Return the (x, y) coordinate for the center point of the cell that contains the specified text.  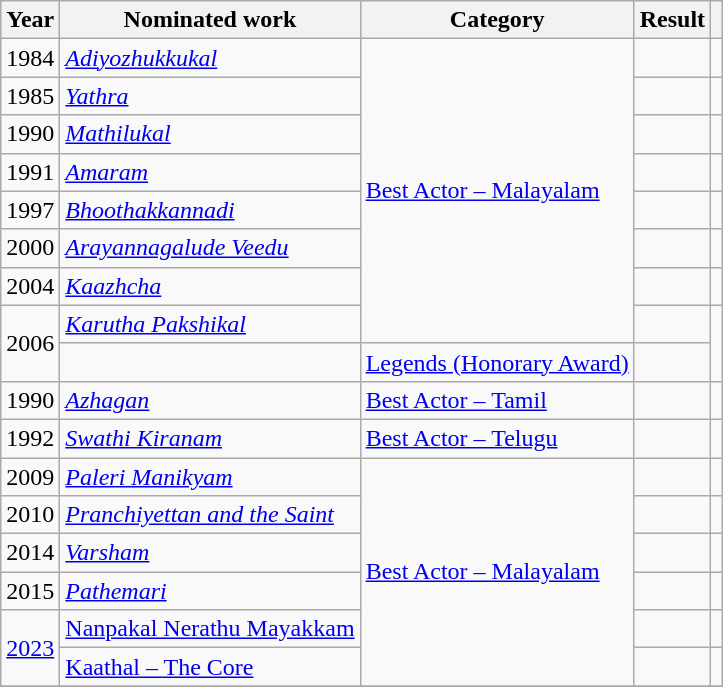
Legends (Honorary Award) (497, 362)
Swathi Kiranam (210, 438)
Azhagan (210, 400)
Mathilukal (210, 134)
2015 (30, 591)
1992 (30, 438)
Kaathal – The Core (210, 667)
Amaram (210, 172)
Kaazhcha (210, 286)
2004 (30, 286)
Nominated work (210, 20)
Paleri Manikyam (210, 477)
2009 (30, 477)
Bhoothakkannadi (210, 210)
Result (672, 20)
Year (30, 20)
Arayannagalude Veedu (210, 248)
Category (497, 20)
1991 (30, 172)
1985 (30, 96)
Karutha Pakshikal (210, 324)
1997 (30, 210)
Pathemari (210, 591)
2023 (30, 648)
2006 (30, 343)
Pranchiyettan and the Saint (210, 515)
Nanpakal Nerathu Mayakkam (210, 629)
Best Actor – Telugu (497, 438)
Varsham (210, 553)
Yathra (210, 96)
1984 (30, 58)
2010 (30, 515)
Best Actor – Tamil (497, 400)
Adiyozhukkukal (210, 58)
2000 (30, 248)
2014 (30, 553)
